Provide the [X, Y] coordinate of the cell's center where the given text is located.  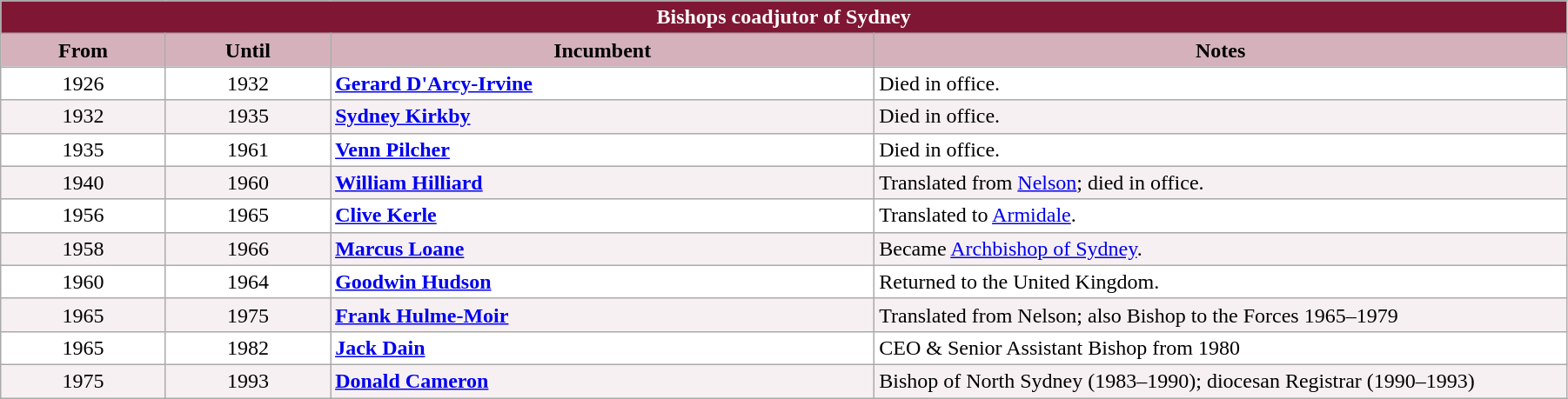
Translated from Nelson; died in office. [1221, 183]
From [84, 50]
1958 [84, 249]
1993 [247, 381]
Translated to Armidale. [1221, 216]
Bishop of North Sydney (1983–1990); diocesan Registrar (1990–1993) [1221, 381]
Became Archbishop of Sydney. [1221, 249]
Until [247, 50]
Translated from Nelson; also Bishop to the Forces 1965–1979 [1221, 315]
Notes [1221, 50]
1956 [84, 216]
Bishops coadjutor of Sydney [784, 17]
Frank Hulme-Moir [602, 315]
Clive Kerle [602, 216]
1940 [84, 183]
1926 [84, 83]
1961 [247, 150]
Gerard D'Arcy-Irvine [602, 83]
Incumbent [602, 50]
Returned to the United Kingdom. [1221, 282]
Sydney Kirkby [602, 116]
1964 [247, 282]
Donald Cameron [602, 381]
Venn Pilcher [602, 150]
William Hilliard [602, 183]
Goodwin Hudson [602, 282]
1966 [247, 249]
1982 [247, 348]
Jack Dain [602, 348]
Marcus Loane [602, 249]
CEO & Senior Assistant Bishop from 1980 [1221, 348]
